Extract the [X, Y] coordinate from the center of the cell holding the provided text.  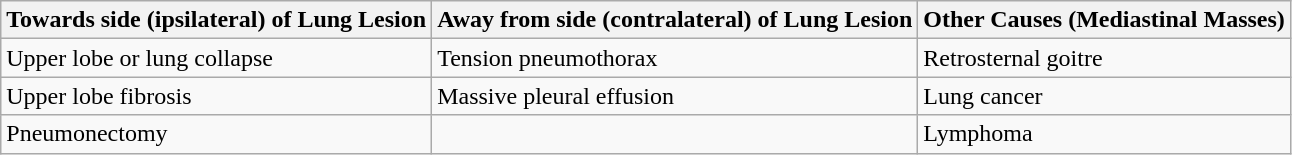
Tension pneumothorax [675, 58]
Upper lobe fibrosis [216, 96]
Away from side (contralateral) of Lung Lesion [675, 20]
Pneumonectomy [216, 134]
Retrosternal goitre [1104, 58]
Other Causes (Mediastinal Masses) [1104, 20]
Upper lobe or lung collapse [216, 58]
Towards side (ipsilateral) of Lung Lesion [216, 20]
Lung cancer [1104, 96]
Lymphoma [1104, 134]
Massive pleural effusion [675, 96]
